Search for the cell housing the specified text and yield its (X, Y) center coordinate. 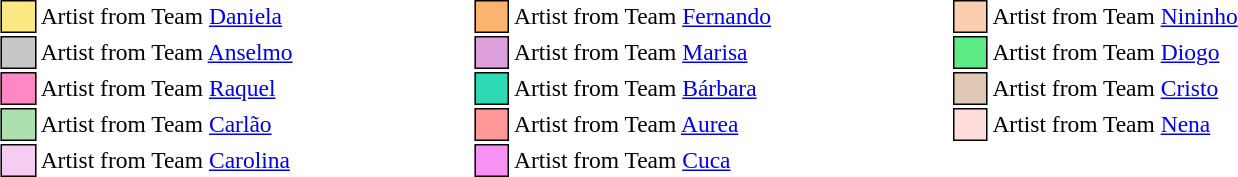
Artist from Team Daniela (166, 16)
Artist from Team Bárbara (642, 88)
Artist from Team Raquel (166, 88)
Artist from Team Aurea (642, 124)
Artist from Team Marisa (642, 52)
Artist from Team Carolina (166, 160)
Artist from Team Fernando (642, 16)
Artist from Team Cuca (642, 160)
Artist from Team Anselmo (166, 52)
Artist from Team Carlão (166, 124)
